Search for the cell housing the specified text and yield its [X, Y] center coordinate. 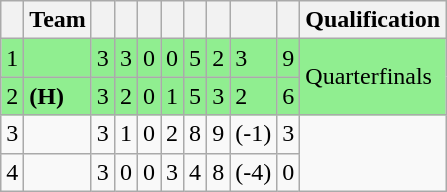
6 [288, 96]
Qualification [373, 20]
(-4) [254, 172]
Team [58, 20]
Quarterfinals [373, 77]
(H) [58, 96]
(-1) [254, 134]
